Detect which cell encompasses the target text, then output its [x, y] center coordinate. 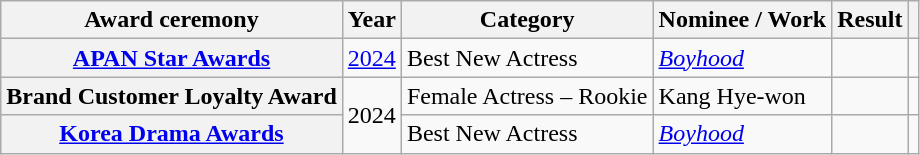
Nominee / Work [742, 20]
Year [372, 20]
Brand Customer Loyalty Award [172, 96]
Category [527, 20]
Award ceremony [172, 20]
Result [870, 20]
APAN Star Awards [172, 58]
Female Actress – Rookie [527, 96]
Korea Drama Awards [172, 134]
Kang Hye-won [742, 96]
